Determine the [x, y] coordinate at the center of the cell enclosing the given text.  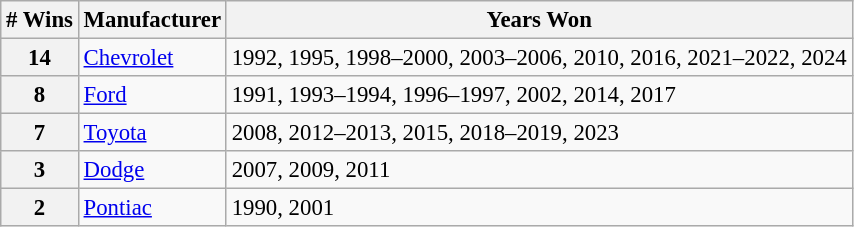
Ford [152, 95]
2 [40, 208]
Chevrolet [152, 58]
Manufacturer [152, 20]
14 [40, 58]
Years Won [539, 20]
1992, 1995, 1998–2000, 2003–2006, 2010, 2016, 2021–2022, 2024 [539, 58]
8 [40, 95]
Pontiac [152, 208]
Dodge [152, 170]
1990, 2001 [539, 208]
1991, 1993–1994, 1996–1997, 2002, 2014, 2017 [539, 95]
2008, 2012–2013, 2015, 2018–2019, 2023 [539, 133]
# Wins [40, 20]
3 [40, 170]
2007, 2009, 2011 [539, 170]
Toyota [152, 133]
7 [40, 133]
